Locate the cell with the specified text and output its (x, y) center coordinate. 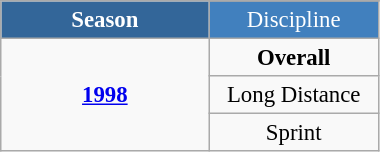
Discipline (294, 20)
Long Distance (294, 95)
Overall (294, 58)
1998 (105, 96)
Season (105, 20)
Sprint (294, 133)
